Search for the cell housing the specified text and yield its [X, Y] center coordinate. 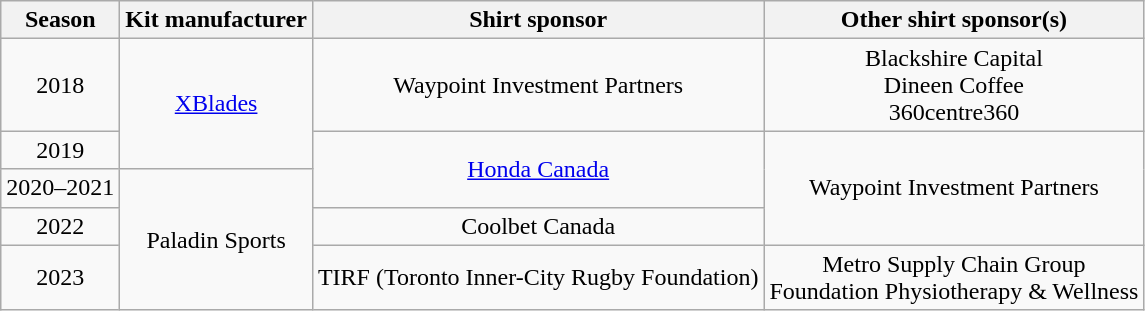
2023 [60, 278]
Paladin Sports [216, 240]
Blackshire CapitalDineen Coffee360centre360 [954, 85]
Other shirt sponsor(s) [954, 20]
2022 [60, 226]
Metro Supply Chain GroupFoundation Physiotherapy & Wellness [954, 278]
Coolbet Canada [538, 226]
XBlades [216, 104]
2020–2021 [60, 188]
Shirt sponsor [538, 20]
2019 [60, 150]
Season [60, 20]
2018 [60, 85]
Kit manufacturer [216, 20]
TIRF (Toronto Inner-City Rugby Foundation) [538, 278]
Honda Canada [538, 169]
